For the text-containing cell, return its midpoint in (X, Y) coordinate format. 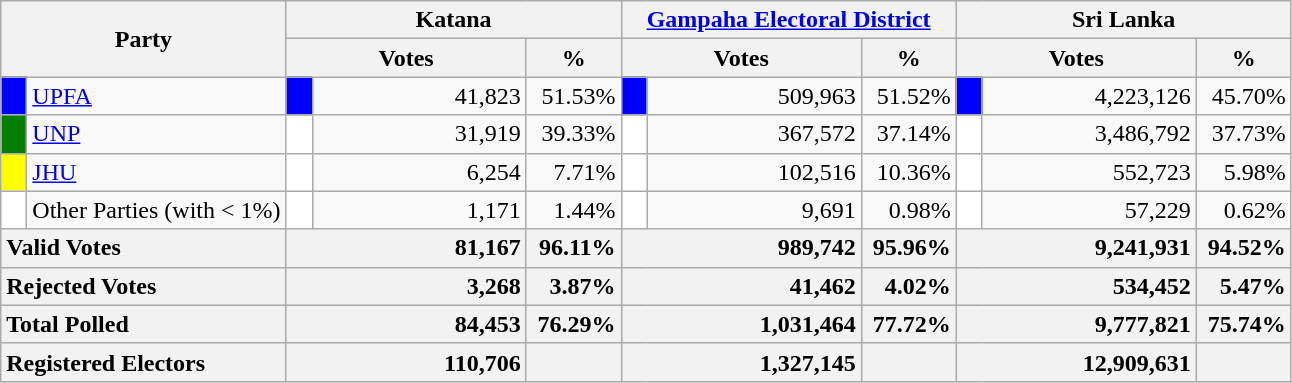
51.53% (574, 96)
37.73% (1244, 134)
Sri Lanka (1124, 20)
0.62% (1244, 210)
3,486,792 (1089, 134)
552,723 (1089, 172)
51.52% (908, 96)
9,691 (754, 210)
41,462 (741, 286)
3.87% (574, 286)
989,742 (741, 248)
509,963 (754, 96)
77.72% (908, 324)
9,241,931 (1076, 248)
Valid Votes (144, 248)
41,823 (419, 96)
UNP (156, 134)
Registered Electors (144, 362)
Rejected Votes (144, 286)
367,572 (754, 134)
1,327,145 (741, 362)
Other Parties (with < 1%) (156, 210)
76.29% (574, 324)
3,268 (406, 286)
Party (144, 39)
1.44% (574, 210)
6,254 (419, 172)
84,453 (406, 324)
0.98% (908, 210)
31,919 (419, 134)
81,167 (406, 248)
94.52% (1244, 248)
4,223,126 (1089, 96)
110,706 (406, 362)
45.70% (1244, 96)
5.98% (1244, 172)
9,777,821 (1076, 324)
Total Polled (144, 324)
10.36% (908, 172)
4.02% (908, 286)
Gampaha Electoral District (788, 20)
75.74% (1244, 324)
UPFA (156, 96)
102,516 (754, 172)
39.33% (574, 134)
Katana (454, 20)
57,229 (1089, 210)
7.71% (574, 172)
37.14% (908, 134)
5.47% (1244, 286)
1,171 (419, 210)
95.96% (908, 248)
1,031,464 (741, 324)
96.11% (574, 248)
534,452 (1076, 286)
JHU (156, 172)
12,909,631 (1076, 362)
